Return (X, Y) of the center of cell containing provided text 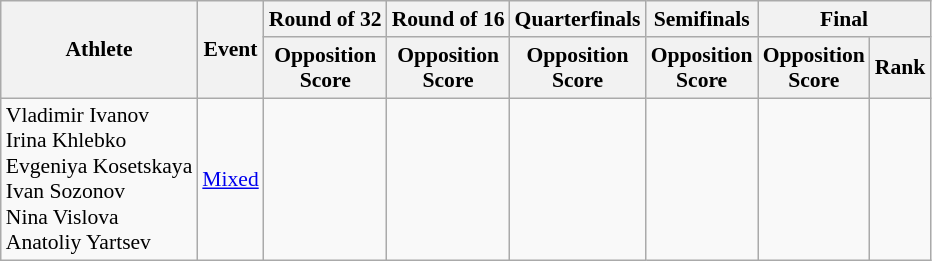
Round of 16 (448, 19)
Rank (900, 68)
Mixed (230, 180)
Final (844, 19)
Round of 32 (326, 19)
Event (230, 50)
Semifinals (702, 19)
Quarterfinals (578, 19)
Athlete (100, 50)
Vladimir Ivanov Irina Khlebko Evgeniya Kosetskaya Ivan Sozonov Nina Vislova Anatoliy Yartsev (100, 180)
